For the text-containing cell, return its midpoint in (x, y) coordinate format. 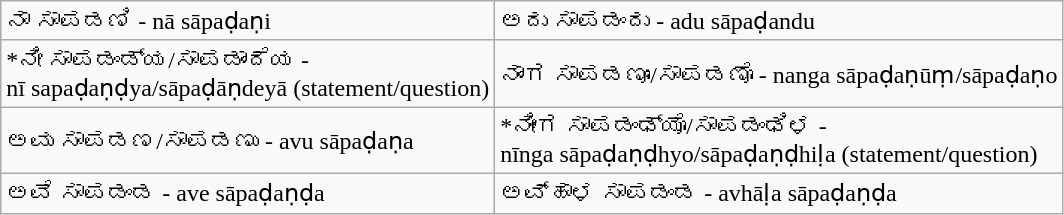
ಅದು ಸಾಪಡಂದು - adu sāpaḍandu (779, 21)
ಅವೆ ಸಾಪಡಂಡ - ave sāpaḍaṇḍa (248, 193)
ನಾಂಗ ಸಾಪಡಣೂಂ/ಸಾಪಡಣೊ - nanga sāpaḍaṇūṃ/sāpaḍaṇo (779, 74)
ನಾ ಸಾಪಡಣಿ - nā sāpaḍaṇi (248, 21)
*ನೀ ಸಾಪಡಂಡ್ಯ/ಸಾಪಡಾಂದೆಯ -nī sapaḍaṇḍya/sāpaḍāṇdeyā (statement/question) (248, 74)
ಅವು ಸಾಪಡಣ/ಸಾಪಡಣು - avu sāpaḍaṇa (248, 140)
*ನೀಂಗ ಸಾಪಡಂಢ್ಯೊ/ಸಾಪಡಂಢಿಳ -nīnga sāpaḍaṇḍhyo/sāpaḍaṇḍhiḷa (statement/question) (779, 140)
ಅವ್ಹಾಳ ಸಾಪಡಂಡ - avhāḷa sāpaḍaṇḍa (779, 193)
